Capture the cell that displays the provided text and extract its (X, Y) central coordinate. 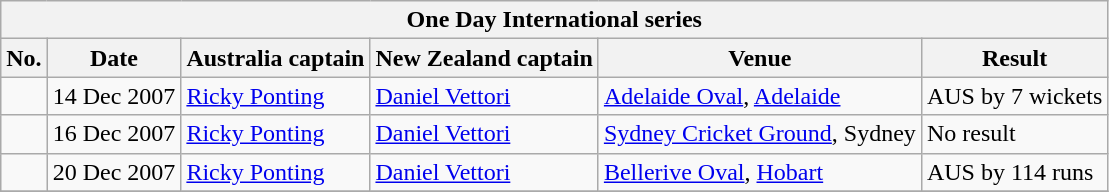
AUS by 114 runs (1014, 172)
No. (24, 58)
Date (114, 58)
Australia captain (276, 58)
Adelaide Oval, Adelaide (760, 96)
One Day International series (554, 20)
New Zealand captain (484, 58)
20 Dec 2007 (114, 172)
Bellerive Oval, Hobart (760, 172)
AUS by 7 wickets (1014, 96)
Venue (760, 58)
16 Dec 2007 (114, 134)
Result (1014, 58)
No result (1014, 134)
14 Dec 2007 (114, 96)
Sydney Cricket Ground, Sydney (760, 134)
